Locate the cell with the specified text and output its (x, y) center coordinate. 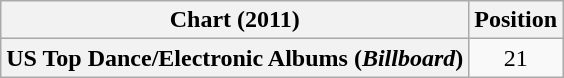
Chart (2011) (235, 20)
21 (516, 58)
Position (516, 20)
US Top Dance/Electronic Albums (Billboard) (235, 58)
